Capture the cell that displays the provided text and extract its [X, Y] central coordinate. 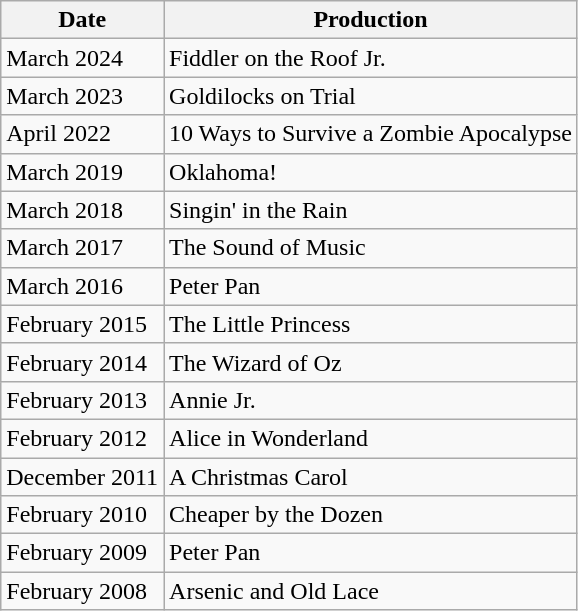
February 2014 [82, 362]
February 2013 [82, 400]
Annie Jr. [371, 400]
December 2011 [82, 477]
March 2023 [82, 96]
10 Ways to Survive a Zombie Apocalypse [371, 134]
April 2022 [82, 134]
March 2019 [82, 172]
Oklahoma! [371, 172]
February 2010 [82, 515]
February 2015 [82, 324]
March 2017 [82, 248]
March 2018 [82, 210]
The Sound of Music [371, 248]
The Wizard of Oz [371, 362]
Cheaper by the Dozen [371, 515]
The Little Princess [371, 324]
Production [371, 20]
A Christmas Carol [371, 477]
March 2016 [82, 286]
Date [82, 20]
Alice in Wonderland [371, 438]
Goldilocks on Trial [371, 96]
February 2012 [82, 438]
Fiddler on the Roof Jr. [371, 58]
February 2008 [82, 591]
February 2009 [82, 553]
Singin' in the Rain [371, 210]
March 2024 [82, 58]
Arsenic and Old Lace [371, 591]
